From the cell containing the given text, extract its center point as (x, y) coordinate. 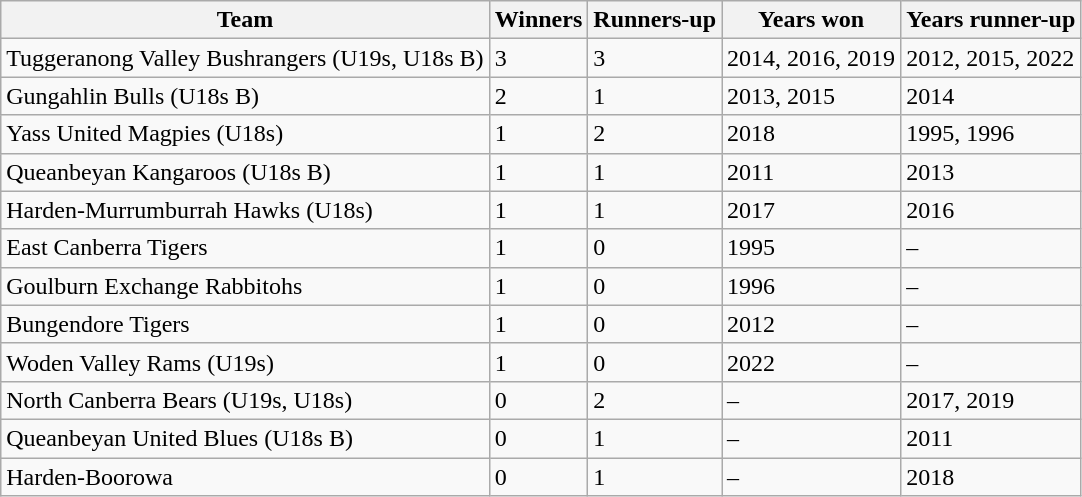
Queanbeyan United Blues (U18s B) (245, 438)
1995, 1996 (991, 134)
2012 (812, 324)
2013, 2015 (812, 96)
Gungahlin Bulls (U18s B) (245, 96)
Woden Valley Rams (U19s) (245, 362)
2014, 2016, 2019 (812, 58)
2017 (812, 210)
Queanbeyan Kangaroos (U18s B) (245, 172)
2017, 2019 (991, 400)
1995 (812, 248)
East Canberra Tigers (245, 248)
Yass United Magpies (U18s) (245, 134)
2013 (991, 172)
2022 (812, 362)
2012, 2015, 2022 (991, 58)
Winners (538, 20)
2014 (991, 96)
Bungendore Tigers (245, 324)
Goulburn Exchange Rabbitohs (245, 286)
Years won (812, 20)
1996 (812, 286)
Harden-Boorowa (245, 477)
Tuggeranong Valley Bushrangers (U19s, U18s B) (245, 58)
Team (245, 20)
Harden-Murrumburrah Hawks (U18s) (245, 210)
North Canberra Bears (U19s, U18s) (245, 400)
Years runner-up (991, 20)
2016 (991, 210)
Runners-up (655, 20)
